Detect which cell encompasses the target text, then output its [x, y] center coordinate. 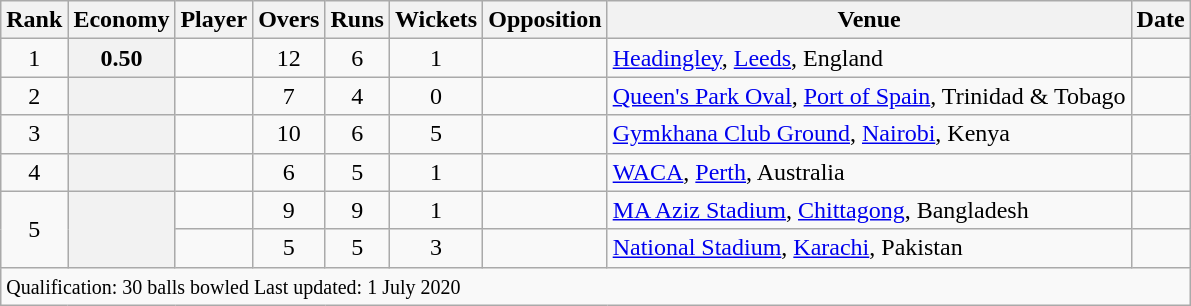
Rank [34, 20]
12 [289, 58]
MA Aziz Stadium, Chittagong, Bangladesh [869, 210]
Qualification: 30 balls bowled Last updated: 1 July 2020 [596, 286]
Venue [869, 20]
10 [289, 134]
Player [214, 20]
Wickets [436, 20]
Headingley, Leeds, England [869, 58]
2 [34, 96]
WACA, Perth, Australia [869, 172]
0.50 [122, 58]
Runs [357, 20]
Opposition [545, 20]
Economy [122, 20]
Queen's Park Oval, Port of Spain, Trinidad & Tobago [869, 96]
Overs [289, 20]
National Stadium, Karachi, Pakistan [869, 248]
Date [1160, 20]
7 [289, 96]
Gymkhana Club Ground, Nairobi, Kenya [869, 134]
0 [436, 96]
